Determine the [x, y] coordinate at the center of the cell enclosing the given text.  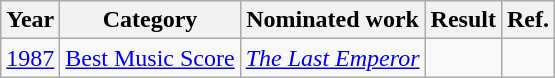
Ref. [528, 20]
Year [30, 20]
Category [150, 20]
1987 [30, 58]
Nominated work [332, 20]
The Last Emperor [332, 58]
Result [463, 20]
Best Music Score [150, 58]
